Find where the given text appears and provide that cell's center as (x, y) coordinate. 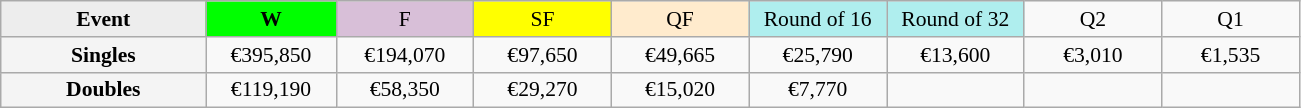
QF (680, 19)
SF (543, 19)
Round of 32 (955, 19)
€29,270 (543, 90)
Round of 16 (818, 19)
€119,190 (271, 90)
Q1 (1231, 19)
€58,350 (405, 90)
€97,650 (543, 55)
Event (104, 19)
€13,600 (955, 55)
€395,850 (271, 55)
Doubles (104, 90)
F (405, 19)
Q2 (1093, 19)
€25,790 (818, 55)
€194,070 (405, 55)
€7,770 (818, 90)
€49,665 (680, 55)
€15,020 (680, 90)
€3,010 (1093, 55)
W (271, 19)
Singles (104, 55)
€1,535 (1231, 55)
